From the cell containing the given text, extract its center point as (x, y) coordinate. 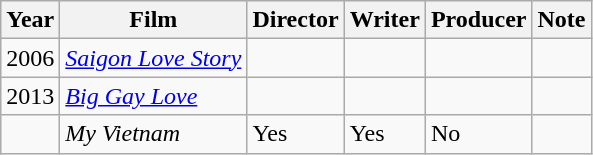
Writer (384, 20)
Producer (478, 20)
Film (154, 20)
Note (562, 20)
2013 (30, 96)
Year (30, 20)
No (478, 134)
My Vietnam (154, 134)
Big Gay Love (154, 96)
Saigon Love Story (154, 58)
Director (296, 20)
2006 (30, 58)
